For the text-containing cell, return its midpoint in [X, Y] coordinate format. 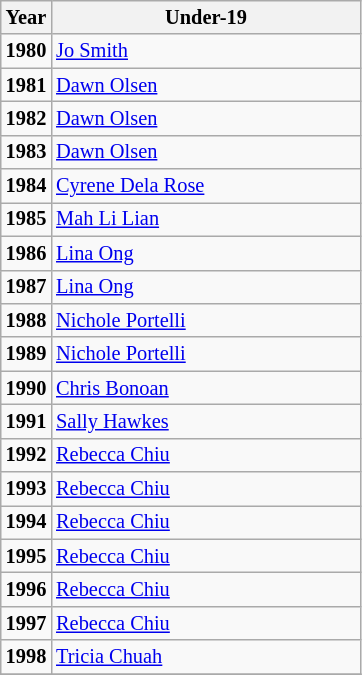
Chris Bonoan [206, 388]
Tricia Chuah [206, 657]
1992 [26, 455]
1997 [26, 623]
Year [26, 17]
Cyrene Dela Rose [206, 186]
1986 [26, 253]
1996 [26, 589]
1981 [26, 85]
1980 [26, 51]
1991 [26, 421]
1988 [26, 320]
Mah Li Lian [206, 219]
Jo Smith [206, 51]
1987 [26, 287]
1983 [26, 152]
1984 [26, 186]
1993 [26, 489]
1985 [26, 219]
1989 [26, 354]
1982 [26, 118]
1994 [26, 522]
Sally Hawkes [206, 421]
Under-19 [206, 17]
1995 [26, 556]
1990 [26, 388]
1998 [26, 657]
